Scan for the cell matching the given text and deliver its (X, Y) coordinate at center. 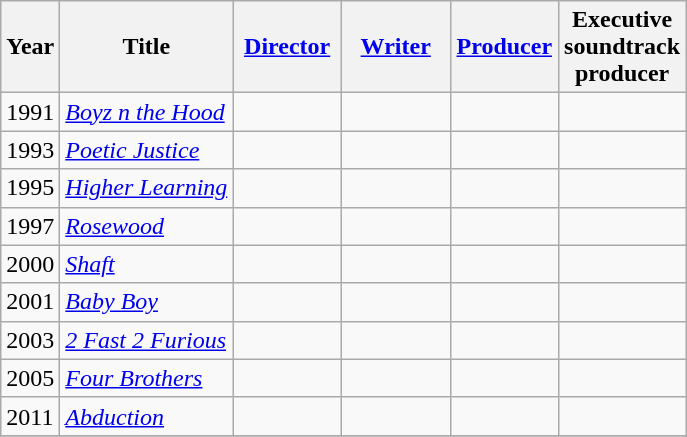
2001 (30, 302)
2 Fast 2 Furious (146, 340)
1995 (30, 188)
2005 (30, 378)
Title (146, 47)
Boyz n the Hood (146, 112)
Executive soundtrack producer (622, 47)
2003 (30, 340)
Poetic Justice (146, 150)
Producer (504, 47)
2011 (30, 416)
1997 (30, 226)
1991 (30, 112)
Higher Learning (146, 188)
Director (288, 47)
Abduction (146, 416)
Four Brothers (146, 378)
Writer (396, 47)
2000 (30, 264)
Shaft (146, 264)
Rosewood (146, 226)
Baby Boy (146, 302)
1993 (30, 150)
Year (30, 47)
